For the text-containing cell, return its midpoint in [X, Y] coordinate format. 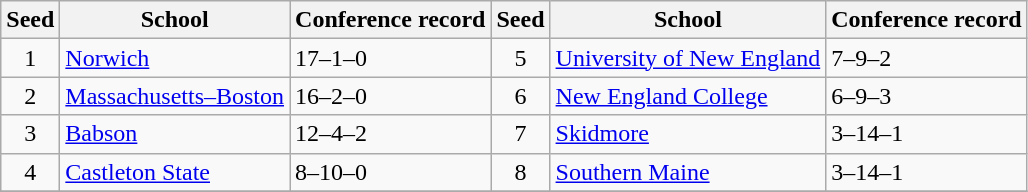
2 [30, 96]
5 [520, 58]
7–9–2 [926, 58]
6 [520, 96]
Castleton State [175, 172]
University of New England [688, 58]
7 [520, 134]
Babson [175, 134]
8 [520, 172]
4 [30, 172]
17–1–0 [390, 58]
1 [30, 58]
6–9–3 [926, 96]
8–10–0 [390, 172]
12–4–2 [390, 134]
Southern Maine [688, 172]
16–2–0 [390, 96]
Skidmore [688, 134]
Norwich [175, 58]
New England College [688, 96]
3 [30, 134]
Massachusetts–Boston [175, 96]
